Search for the cell housing the specified text and yield its (x, y) center coordinate. 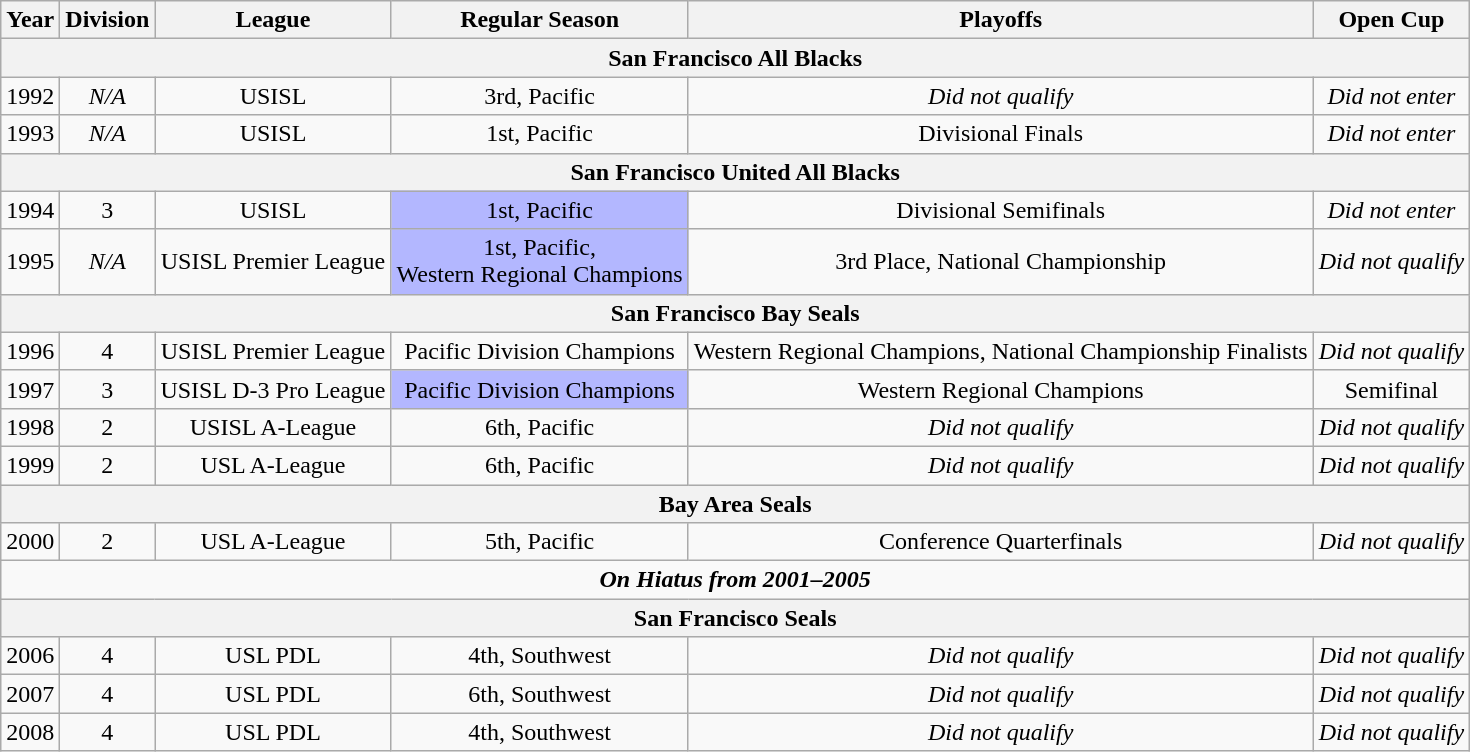
USISL D-3 Pro League (273, 389)
Western Regional Champions, National Championship Finalists (1000, 351)
Open Cup (1391, 20)
1993 (30, 134)
2007 (30, 694)
Semifinal (1391, 389)
1997 (30, 389)
3rd Place, National Championship (1000, 262)
1995 (30, 262)
League (273, 20)
3rd, Pacific (540, 96)
6th, Southwest (540, 694)
USISL A-League (273, 427)
San Francisco All Blacks (736, 58)
2006 (30, 656)
San Francisco United All Blacks (736, 172)
Playoffs (1000, 20)
2008 (30, 732)
On Hiatus from 2001–2005 (736, 580)
1996 (30, 351)
1999 (30, 465)
Divisional Finals (1000, 134)
1st, Pacific,Western Regional Champions (540, 262)
1992 (30, 96)
Bay Area Seals (736, 503)
Regular Season (540, 20)
San Francisco Seals (736, 618)
5th, Pacific (540, 542)
1994 (30, 210)
2000 (30, 542)
1998 (30, 427)
Division (108, 20)
San Francisco Bay Seals (736, 313)
Western Regional Champions (1000, 389)
Divisional Semifinals (1000, 210)
Conference Quarterfinals (1000, 542)
Year (30, 20)
